Return the [X, Y] coordinate for the center point of the cell that contains the specified text.  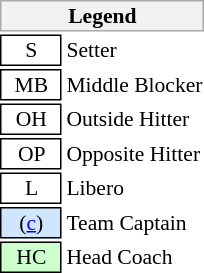
(c) [32, 223]
Middle Blocker [134, 85]
Team Captain [134, 223]
MB [32, 85]
Legend [102, 16]
S [32, 50]
Libero [134, 188]
Outside Hitter [134, 120]
OH [32, 120]
Opposite Hitter [134, 154]
OP [32, 154]
Setter [134, 50]
L [32, 188]
